Search for the cell housing the specified text and yield its (x, y) center coordinate. 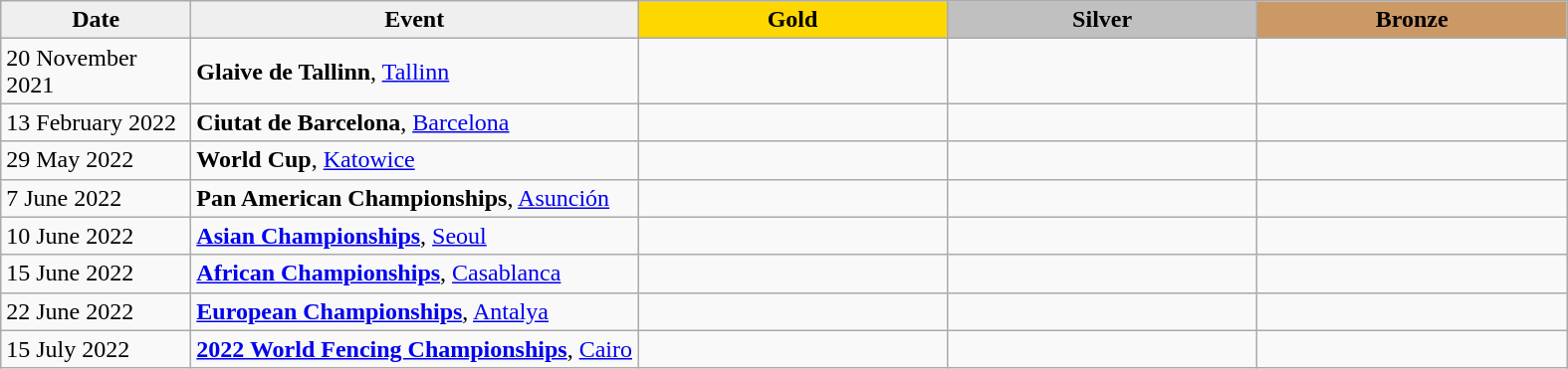
Pan American Championships, Asunción (414, 198)
Glaive de Tallinn, Tallinn (414, 72)
African Championships, Casablanca (414, 274)
2022 World Fencing Championships, Cairo (414, 349)
22 June 2022 (96, 311)
European Championships, Antalya (414, 311)
13 February 2022 (96, 122)
20 November 2021 (96, 72)
Gold (792, 20)
15 June 2022 (96, 274)
World Cup, Katowice (414, 160)
Date (96, 20)
Event (414, 20)
Silver (1103, 20)
29 May 2022 (96, 160)
Bronze (1412, 20)
10 June 2022 (96, 236)
Ciutat de Barcelona, Barcelona (414, 122)
7 June 2022 (96, 198)
Asian Championships, Seoul (414, 236)
15 July 2022 (96, 349)
